Determine the [x, y] coordinate at the center of the cell enclosing the given text.  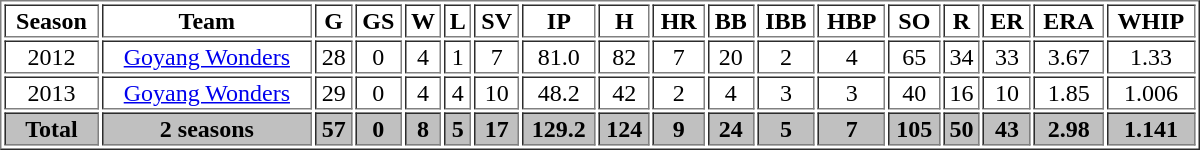
33 [1007, 56]
IP [558, 20]
65 [914, 56]
H [624, 20]
42 [624, 92]
3.67 [1068, 56]
129.2 [558, 128]
82 [624, 56]
1.33 [1150, 56]
81.0 [558, 56]
28 [334, 56]
2 seasons [206, 128]
1 [458, 56]
48.2 [558, 92]
50 [962, 128]
GS [378, 20]
1.85 [1068, 92]
16 [962, 92]
20 [730, 56]
G [334, 20]
57 [334, 128]
HBP [852, 20]
1.006 [1150, 92]
2012 [51, 56]
34 [962, 56]
17 [496, 128]
Team [206, 20]
L [458, 20]
Total [51, 128]
24 [730, 128]
ER [1007, 20]
HR [678, 20]
2.98 [1068, 128]
8 [424, 128]
Season [51, 20]
124 [624, 128]
SO [914, 20]
40 [914, 92]
2013 [51, 92]
R [962, 20]
IBB [786, 20]
SV [496, 20]
9 [678, 128]
W [424, 20]
BB [730, 20]
29 [334, 92]
1.141 [1150, 128]
ERA [1068, 20]
WHIP [1150, 20]
105 [914, 128]
43 [1007, 128]
